Find where the given text appears and provide that cell's center as [X, Y] coordinate. 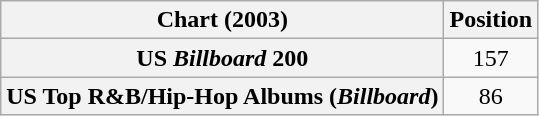
US Top R&B/Hip-Hop Albums (Billboard) [222, 96]
157 [491, 58]
Position [491, 20]
86 [491, 96]
Chart (2003) [222, 20]
US Billboard 200 [222, 58]
